Identify which cell holds the provided text, then report its (x, y) central coordinate. 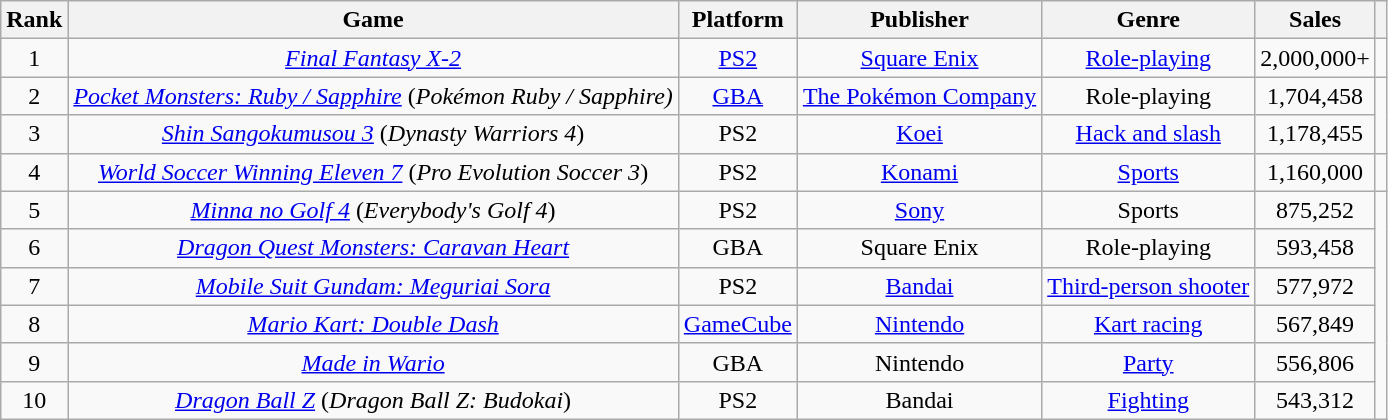
Minna no Golf 4 (Everybody's Golf 4) (373, 210)
The Pokémon Company (919, 96)
9 (34, 362)
2 (34, 96)
577,972 (1316, 286)
Konami (919, 172)
10 (34, 400)
593,458 (1316, 248)
Mario Kart: Double Dash (373, 324)
Platform (738, 20)
1,160,000 (1316, 172)
Shin Sangokumusou 3 (Dynasty Warriors 4) (373, 134)
4 (34, 172)
Sales (1316, 20)
Koei (919, 134)
Genre (1148, 20)
1 (34, 58)
Hack and slash (1148, 134)
Mobile Suit Gundam: Meguriai Sora (373, 286)
Dragon Quest Monsters: Caravan Heart (373, 248)
Pocket Monsters: Ruby / Sapphire (Pokémon Ruby / Sapphire) (373, 96)
Publisher (919, 20)
GameCube (738, 324)
Third-person shooter (1148, 286)
6 (34, 248)
875,252 (1316, 210)
7 (34, 286)
Final Fantasy X-2 (373, 58)
Game (373, 20)
8 (34, 324)
3 (34, 134)
2,000,000+ (1316, 58)
Sony (919, 210)
1,178,455 (1316, 134)
Rank (34, 20)
543,312 (1316, 400)
Dragon Ball Z (Dragon Ball Z: Budokai) (373, 400)
556,806 (1316, 362)
Made in Wario (373, 362)
Party (1148, 362)
5 (34, 210)
1,704,458 (1316, 96)
Fighting (1148, 400)
World Soccer Winning Eleven 7 (Pro Evolution Soccer 3) (373, 172)
Kart racing (1148, 324)
567,849 (1316, 324)
